Pinpoint the cell where the given text exists, returning its [x, y] midpoint coordinate. 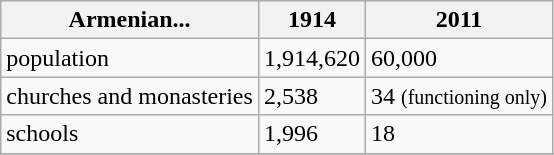
Armenian... [130, 20]
1914 [312, 20]
population [130, 58]
1,996 [312, 134]
2011 [458, 20]
18 [458, 134]
churches and monasteries [130, 96]
1,914,620 [312, 58]
34 (functioning only) [458, 96]
2,538 [312, 96]
schools [130, 134]
60,000 [458, 58]
